Search for the cell housing the specified text and yield its [x, y] center coordinate. 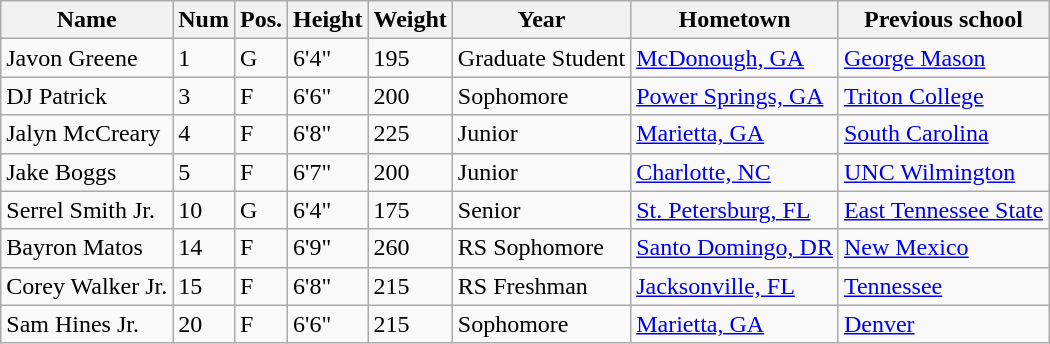
Num [204, 20]
Jake Boggs [87, 172]
Javon Greene [87, 58]
Charlotte, NC [735, 172]
Weight [410, 20]
East Tennessee State [943, 210]
Name [87, 20]
RS Sophomore [541, 248]
George Mason [943, 58]
195 [410, 58]
Graduate Student [541, 58]
175 [410, 210]
Pos. [260, 20]
3 [204, 96]
Jacksonville, FL [735, 286]
Corey Walker Jr. [87, 286]
6'7" [328, 172]
Senior [541, 210]
Previous school [943, 20]
RS Freshman [541, 286]
6'9" [328, 248]
DJ Patrick [87, 96]
UNC Wilmington [943, 172]
South Carolina [943, 134]
Bayron Matos [87, 248]
1 [204, 58]
Power Springs, GA [735, 96]
Sam Hines Jr. [87, 324]
St. Petersburg, FL [735, 210]
New Mexico [943, 248]
260 [410, 248]
Jalyn McCreary [87, 134]
Height [328, 20]
Year [541, 20]
225 [410, 134]
Serrel Smith Jr. [87, 210]
Triton College [943, 96]
15 [204, 286]
20 [204, 324]
14 [204, 248]
Hometown [735, 20]
5 [204, 172]
4 [204, 134]
10 [204, 210]
Tennessee [943, 286]
Denver [943, 324]
McDonough, GA [735, 58]
Santo Domingo, DR [735, 248]
